Locate the cell with the specified text and output its (X, Y) center coordinate. 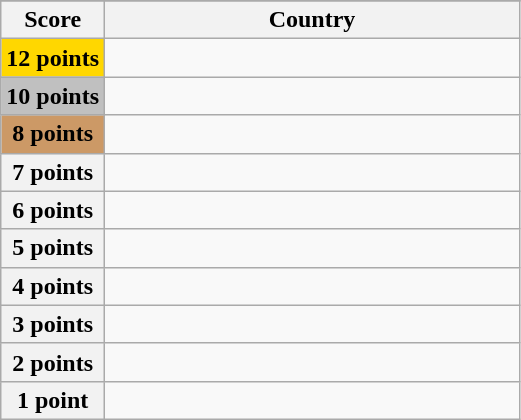
Country (312, 20)
Score (53, 20)
5 points (53, 248)
4 points (53, 286)
3 points (53, 324)
12 points (53, 58)
2 points (53, 362)
7 points (53, 172)
8 points (53, 134)
1 point (53, 400)
6 points (53, 210)
10 points (53, 96)
